Pinpoint the cell where the given text exists, returning its (X, Y) midpoint coordinate. 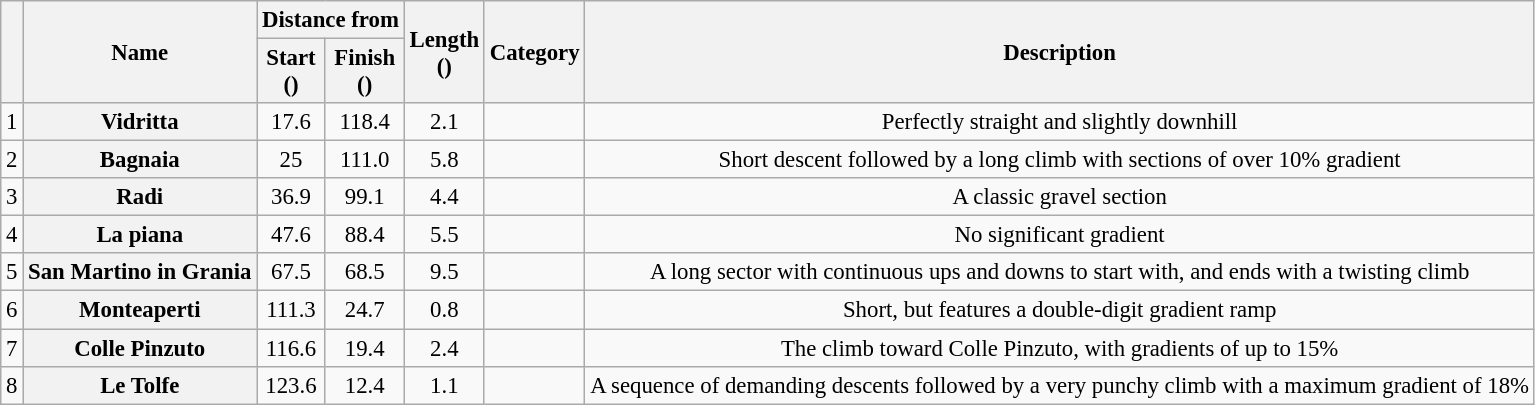
118.4 (364, 122)
2.1 (444, 122)
Length() (444, 52)
San Martino in Grania (140, 273)
Le Tolfe (140, 385)
68.5 (364, 273)
9.5 (444, 273)
6 (12, 310)
88.4 (364, 235)
No significant gradient (1060, 235)
7 (12, 348)
111.0 (364, 160)
Name (140, 52)
116.6 (291, 348)
25 (291, 160)
12.4 (364, 385)
The climb toward Colle Pinzuto, with gradients of up to 15% (1060, 348)
0.8 (444, 310)
47.6 (291, 235)
67.5 (291, 273)
2 (12, 160)
Perfectly straight and slightly downhill (1060, 122)
Colle Pinzuto (140, 348)
5.8 (444, 160)
1.1 (444, 385)
Category (534, 52)
Description (1060, 52)
99.1 (364, 197)
5.5 (444, 235)
Finish() (364, 72)
4 (12, 235)
Bagnaia (140, 160)
Radi (140, 197)
36.9 (291, 197)
24.7 (364, 310)
111.3 (291, 310)
4.4 (444, 197)
Distance from (330, 20)
A classic gravel section (1060, 197)
123.6 (291, 385)
Short descent followed by a long climb with sections of over 10% gradient (1060, 160)
5 (12, 273)
Short, but features a double-digit gradient ramp (1060, 310)
Monteaperti (140, 310)
17.6 (291, 122)
19.4 (364, 348)
2.4 (444, 348)
La piana (140, 235)
Start() (291, 72)
1 (12, 122)
A sequence of demanding descents followed by a very punchy climb with a maximum gradient of 18% (1060, 385)
3 (12, 197)
Vidritta (140, 122)
8 (12, 385)
A long sector with continuous ups and downs to start with, and ends with a twisting climb (1060, 273)
